Detect which cell encompasses the target text, then output its (x, y) center coordinate. 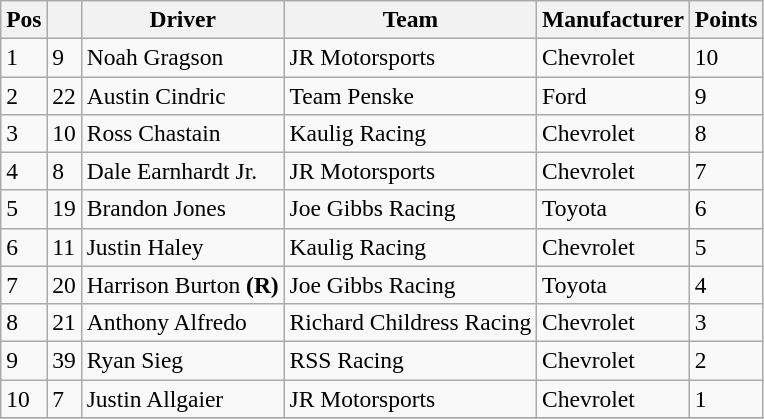
Justin Haley (182, 247)
Harrison Burton (R) (182, 285)
19 (64, 209)
Noah Gragson (182, 57)
Team (410, 19)
Pos (24, 19)
39 (64, 360)
Justin Allgaier (182, 398)
11 (64, 247)
Points (726, 19)
Dale Earnhardt Jr. (182, 171)
20 (64, 285)
Brandon Jones (182, 209)
Anthony Alfredo (182, 322)
RSS Racing (410, 360)
Richard Childress Racing (410, 322)
Austin Cindric (182, 95)
Driver (182, 19)
22 (64, 95)
21 (64, 322)
Ryan Sieg (182, 360)
Manufacturer (614, 19)
Ross Chastain (182, 133)
Team Penske (410, 95)
Ford (614, 95)
